Extract the [x, y] coordinate from the center of the cell holding the provided text.  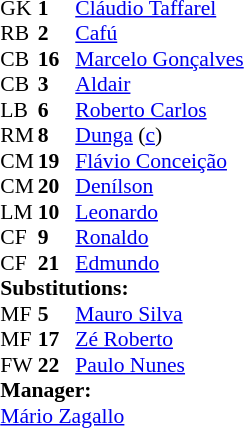
Zé Roberto [159, 339]
6 [57, 110]
LM [19, 212]
5 [57, 314]
8 [57, 135]
Mauro Silva [159, 314]
Leonardo [159, 212]
19 [57, 161]
17 [57, 339]
RM [19, 135]
Roberto Carlos [159, 110]
21 [57, 263]
20 [57, 187]
RB [19, 33]
2 [57, 33]
Manager: [122, 391]
Flávio Conceição [159, 161]
9 [57, 237]
Substitutions: [122, 289]
Aldair [159, 85]
22 [57, 365]
Ronaldo [159, 237]
Marcelo Gonçalves [159, 59]
LB [19, 110]
Dunga (c) [159, 135]
Denílson [159, 187]
16 [57, 59]
Cafú [159, 33]
Edmundo [159, 263]
FW [19, 365]
Paulo Nunes [159, 365]
10 [57, 212]
3 [57, 85]
